Return (x, y) of the center of cell containing provided text 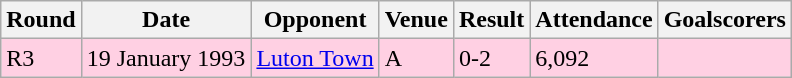
A (416, 58)
Luton Town (315, 58)
Round (41, 20)
Opponent (315, 20)
Result (491, 20)
Attendance (594, 20)
6,092 (594, 58)
Venue (416, 20)
R3 (41, 58)
Goalscorers (724, 20)
Date (166, 20)
19 January 1993 (166, 58)
0-2 (491, 58)
